Return the [x, y] coordinate for the center point of the cell that contains the specified text.  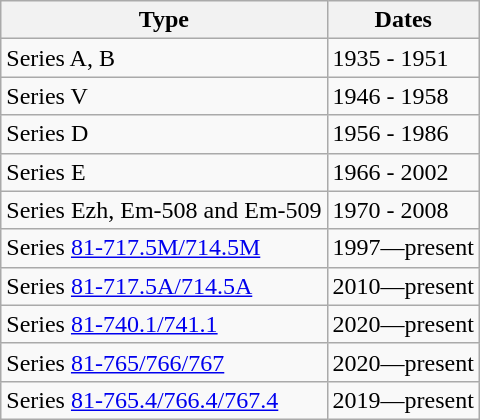
Series 81-717.5M/714.5M [164, 248]
Series 81-765.4/766.4/767.4 [164, 400]
1935 - 1951 [403, 58]
Dates [403, 20]
2019—present [403, 400]
Series Ezh, Em-508 and Em-509 [164, 210]
1966 - 2002 [403, 172]
1997—present [403, 248]
Series D [164, 134]
1970 - 2008 [403, 210]
Series 81-717.5A/714.5A [164, 286]
Series 81-740.1/741.1 [164, 324]
Series 81-765/766/767 [164, 362]
Series A, B [164, 58]
Series V [164, 96]
Type [164, 20]
2010—present [403, 286]
Series E [164, 172]
1946 - 1958 [403, 96]
1956 - 1986 [403, 134]
